Determine the (x, y) coordinate at the center of the cell enclosing the given text.  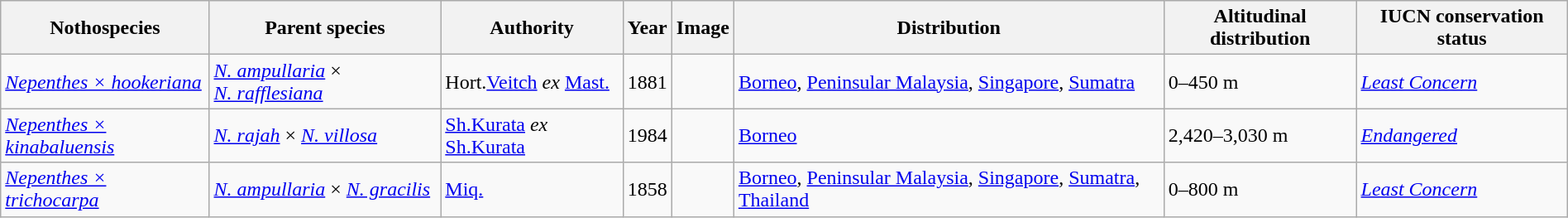
Authority (532, 28)
Parent species (325, 28)
N. ampullaria × N. rafflesiana (325, 81)
IUCN conservation status (1462, 28)
Borneo, Peninsular Malaysia, Singapore, Sumatra, Thailand (949, 189)
Borneo (949, 136)
1881 (647, 81)
0–450 m (1260, 81)
Image (703, 28)
Miq. (532, 189)
Nepenthes × kinabaluensis (105, 136)
Distribution (949, 28)
Year (647, 28)
2,420–3,030 m (1260, 136)
Nepenthes × hookeriana (105, 81)
Nothospecies (105, 28)
1984 (647, 136)
Altitudinal distribution (1260, 28)
1858 (647, 189)
N. rajah × N. villosa (325, 136)
Sh.Kurata ex Sh.Kurata (532, 136)
0–800 m (1260, 189)
N. ampullaria × N. gracilis (325, 189)
Nepenthes × trichocarpa (105, 189)
Hort.Veitch ex Mast. (532, 81)
Borneo, Peninsular Malaysia, Singapore, Sumatra (949, 81)
Endangered (1462, 136)
